Return (x, y) of the center of cell containing provided text 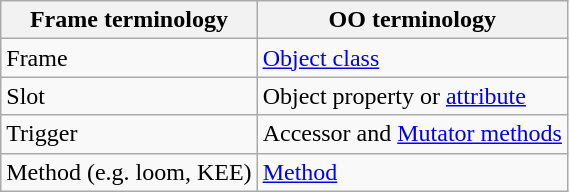
Trigger (129, 134)
Object property or attribute (412, 96)
Frame terminology (129, 20)
Object class (412, 58)
Accessor and Mutator methods (412, 134)
Frame (129, 58)
Slot (129, 96)
OO terminology (412, 20)
Method (412, 172)
Method (e.g. loom, KEE) (129, 172)
